Extract the (x, y) coordinate from the center of the cell holding the provided text.  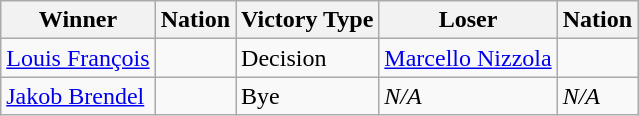
Loser (468, 20)
Decision (308, 58)
Victory Type (308, 20)
Bye (308, 96)
Jakob Brendel (78, 96)
Winner (78, 20)
Marcello Nizzola (468, 58)
Louis François (78, 58)
